Return the (X, Y) coordinate for the center point of the cell that contains the specified text.  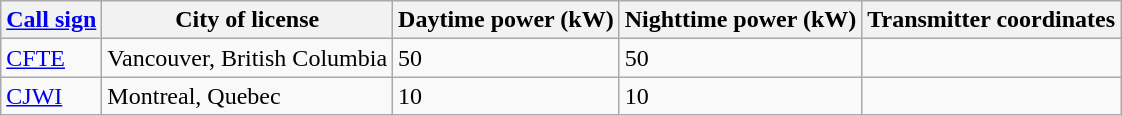
Montreal, Quebec (248, 96)
CFTE (52, 58)
CJWI (52, 96)
Daytime power (kW) (506, 20)
City of license (248, 20)
Vancouver, British Columbia (248, 58)
Call sign (52, 20)
Nighttime power (kW) (740, 20)
Transmitter coordinates (992, 20)
